For the text-containing cell, return its midpoint in [x, y] coordinate format. 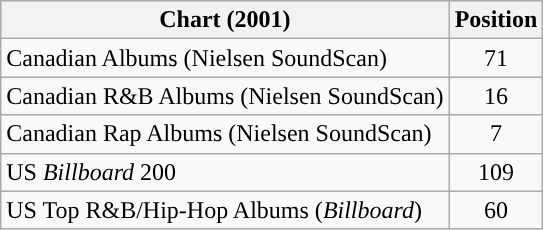
109 [496, 172]
60 [496, 210]
16 [496, 96]
US Billboard 200 [225, 172]
71 [496, 58]
Position [496, 20]
Canadian Rap Albums (Nielsen SoundScan) [225, 134]
Canadian R&B Albums (Nielsen SoundScan) [225, 96]
Canadian Albums (Nielsen SoundScan) [225, 58]
US Top R&B/Hip-Hop Albums (Billboard) [225, 210]
Chart (2001) [225, 20]
7 [496, 134]
